Locate the cell with the specified text and output its [x, y] center coordinate. 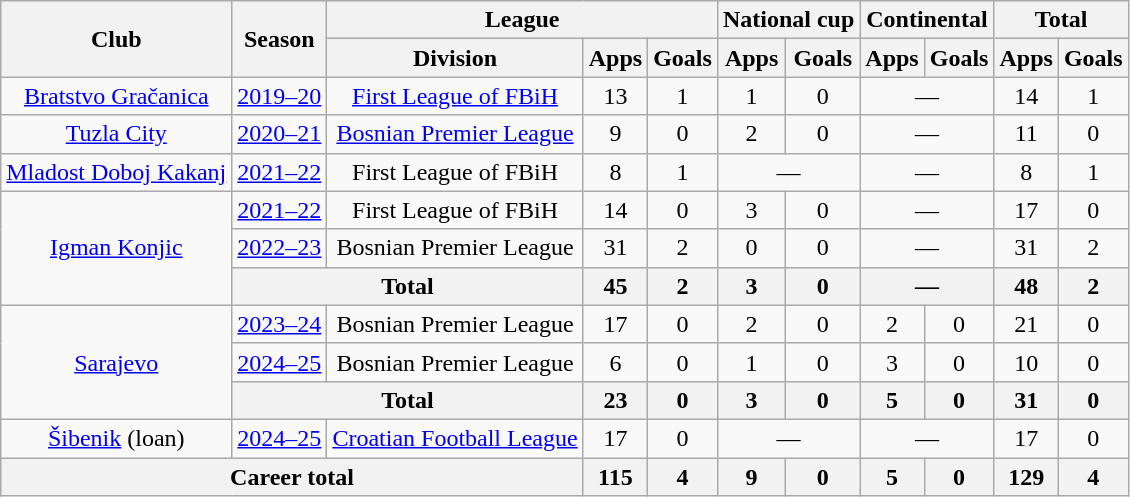
45 [615, 286]
2023–24 [280, 324]
Continental [927, 20]
Sarajevo [116, 362]
13 [615, 96]
Mladost Doboj Kakanj [116, 172]
League [522, 20]
Šibenik (loan) [116, 438]
Bratstvo Gračanica [116, 96]
2022–23 [280, 248]
11 [1026, 134]
Division [455, 58]
129 [1026, 477]
National cup [788, 20]
6 [615, 362]
115 [615, 477]
2019–20 [280, 96]
Season [280, 39]
10 [1026, 362]
48 [1026, 286]
23 [615, 400]
Tuzla City [116, 134]
Club [116, 39]
2020–21 [280, 134]
Croatian Football League [455, 438]
21 [1026, 324]
Career total [292, 477]
Igman Konjic [116, 248]
